Find where the given text appears and provide that cell's center as (x, y) coordinate. 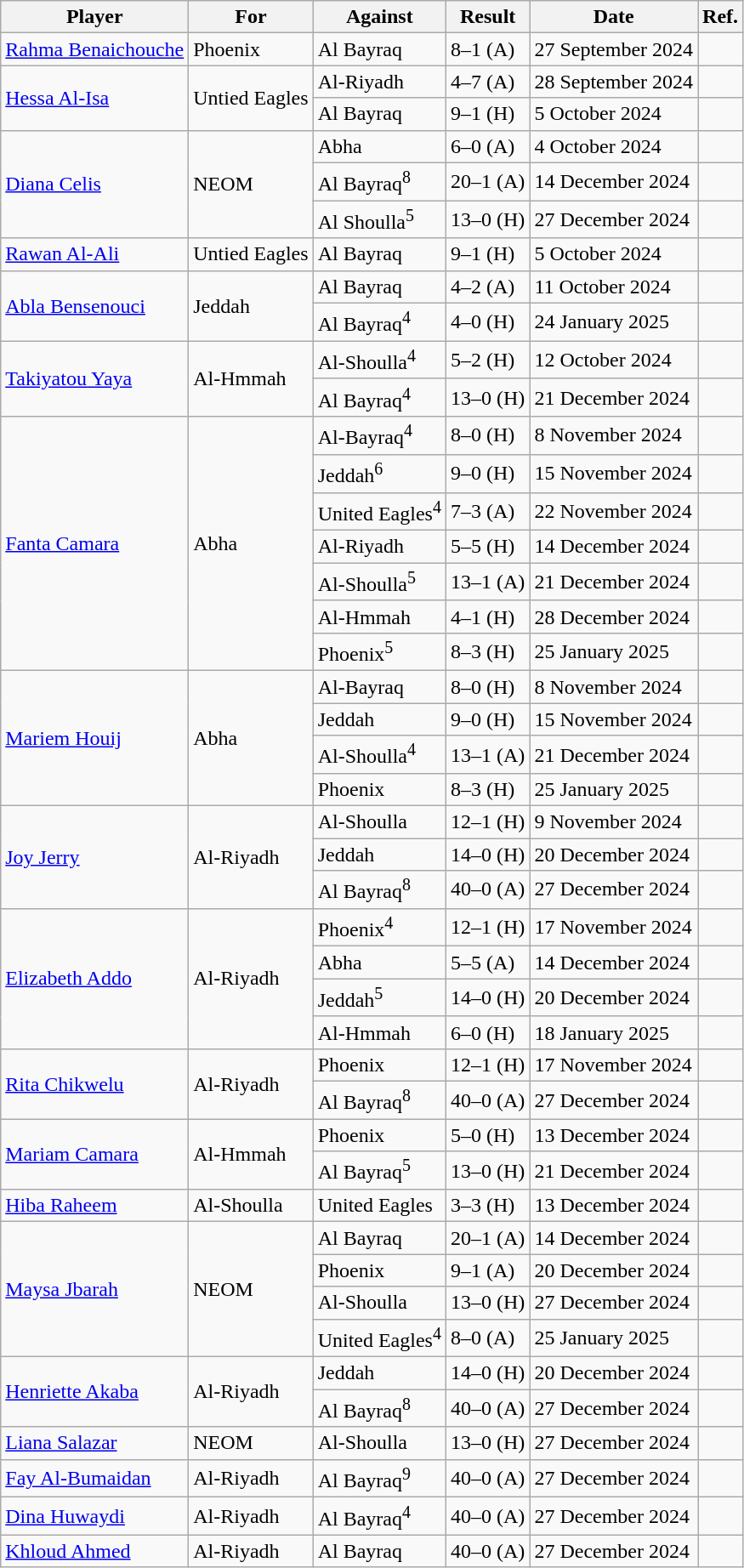
Fanta Camara (95, 544)
Hiba Raheem (95, 1206)
Result (487, 17)
4–0 (H) (487, 321)
Against (379, 17)
Abla Bensenouci (95, 306)
4–1 (H) (487, 616)
Phoenix5 (379, 651)
5–0 (H) (487, 1135)
Rawan Al-Ali (95, 254)
9–1 (A) (487, 1270)
11 October 2024 (614, 287)
Dina Huwaydi (95, 1517)
8–0 (A) (487, 1338)
Diana Celis (95, 184)
28 September 2024 (614, 82)
Elizabeth Addo (95, 978)
Phoenix4 (379, 927)
For (251, 17)
5–2 (H) (487, 361)
5–5 (H) (487, 547)
3–3 (H) (487, 1206)
28 December 2024 (614, 616)
Khloud Ahmed (95, 1551)
Rahma Benaichouche (95, 49)
27 September 2024 (614, 49)
Takiyatou Yaya (95, 379)
Al-Bayraq (379, 687)
5–5 (A) (487, 963)
6–0 (H) (487, 1032)
18 January 2025 (614, 1032)
4–2 (A) (487, 287)
Al Bayraq9 (379, 1478)
7–3 (A) (487, 512)
12 October 2024 (614, 361)
Al Shoulla5 (379, 219)
Jeddah5 (379, 998)
9 November 2024 (614, 822)
4 October 2024 (614, 146)
Liana Salazar (95, 1443)
Player (95, 17)
8–1 (A) (487, 49)
Mariam Camara (95, 1155)
4–7 (A) (487, 82)
Date (614, 17)
24 January 2025 (614, 321)
Rita Chikwelu (95, 1085)
Joy Jerry (95, 857)
Al Bayraq5 (379, 1170)
Al-Bayraq4 (379, 435)
Maysa Jbarah (95, 1289)
United Eagles (379, 1206)
22 November 2024 (614, 512)
Fay Al-Bumaidan (95, 1478)
Hessa Al-Isa (95, 98)
Jeddah6 (379, 474)
6–0 (A) (487, 146)
Al-Shoulla5 (379, 582)
Ref. (721, 17)
Mariem Houij (95, 738)
Henriette Akaba (95, 1393)
